Extract the (x, y) coordinate from the center of the cell holding the provided text.  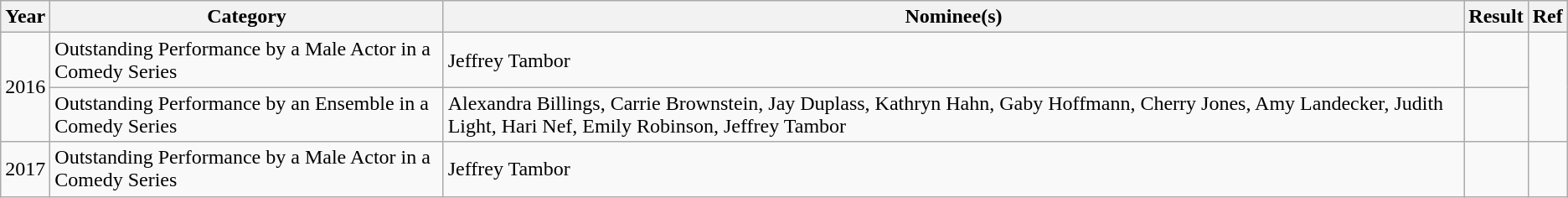
Category (246, 17)
Outstanding Performance by an Ensemble in a Comedy Series (246, 114)
2017 (25, 169)
Result (1496, 17)
Nominee(s) (953, 17)
Year (25, 17)
Ref (1548, 17)
2016 (25, 87)
